Return [X, Y] of the center of cell containing provided text 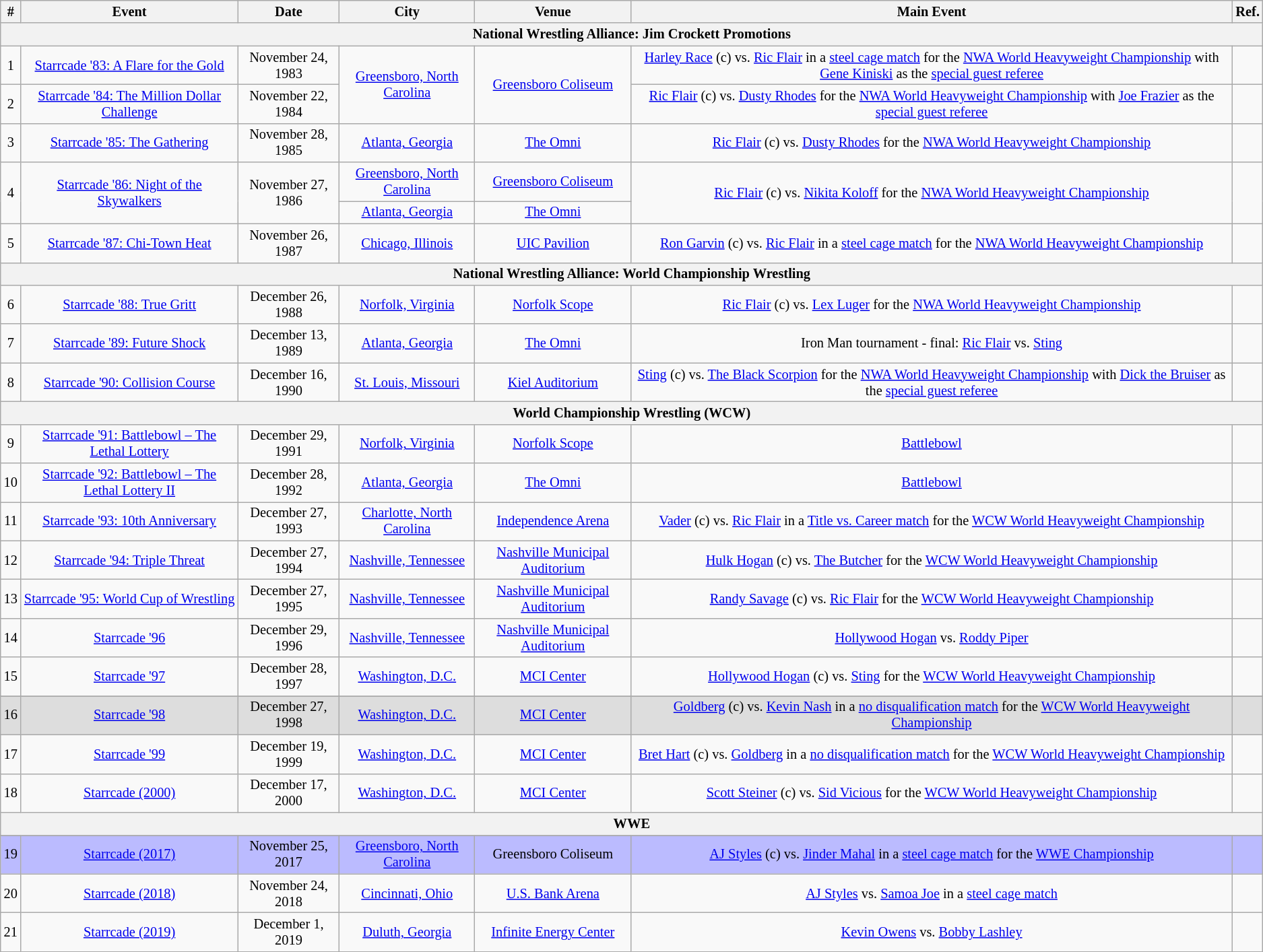
Goldberg (c) vs. Kevin Nash in a no disqualification match for the WCW World Heavyweight Championship [932, 715]
Scott Steiner (c) vs. Sid Vicious for the WCW World Heavyweight Championship [932, 793]
13 [11, 599]
Main Event [932, 11]
November 22, 1984 [288, 104]
U.S. Bank Arena [553, 893]
Starrcade '96 [129, 638]
WWE [632, 823]
Starrcade '88: True Gritt [129, 304]
Randy Savage (c) vs. Ric Flair for the WCW World Heavyweight Championship [932, 599]
17 [11, 754]
9 [11, 444]
12 [11, 560]
Starrcade '89: Future Shock [129, 343]
Kiel Auditorium [553, 382]
December 29, 1996 [288, 638]
16 [11, 715]
19 [11, 854]
November 24, 1983 [288, 65]
Kevin Owens vs. Bobby Lashley [932, 932]
Infinite Energy Center [553, 932]
Starrcade '97 [129, 677]
# [11, 11]
Starrcade (2019) [129, 932]
November 25, 2017 [288, 854]
Starrcade '87: Chi-Town Heat [129, 243]
Hollywood Hogan (c) vs. Sting for the WCW World Heavyweight Championship [932, 677]
Starrcade '91: Battlebowl – The Lethal Lottery [129, 444]
November 26, 1987 [288, 243]
Bret Hart (c) vs. Goldberg in a no disqualification match for the WCW World Heavyweight Championship [932, 754]
Ref. [1248, 11]
UIC Pavilion [553, 243]
World Championship Wrestling (WCW) [632, 413]
Starrcade (2017) [129, 854]
14 [11, 638]
December 19, 1999 [288, 754]
5 [11, 243]
December 27, 1995 [288, 599]
7 [11, 343]
Duluth, Georgia [407, 932]
6 [11, 304]
20 [11, 893]
December 17, 2000 [288, 793]
Ron Garvin (c) vs. Ric Flair in a steel cage match for the NWA World Heavyweight Championship [932, 243]
4 [11, 193]
Hulk Hogan (c) vs. The Butcher for the WCW World Heavyweight Championship [932, 560]
December 28, 1997 [288, 677]
18 [11, 793]
Independence Arena [553, 521]
AJ Styles vs. Samoa Joe in a steel cage match [932, 893]
Ric Flair (c) vs. Dusty Rhodes for the NWA World Heavyweight Championship [932, 143]
1 [11, 65]
Chicago, Illinois [407, 243]
Cincinnati, Ohio [407, 893]
Event [129, 11]
AJ Styles (c) vs. Jinder Mahal in a steel cage match for the WWE Championship [932, 854]
December 27, 1993 [288, 521]
Starrcade '83: A Flare for the Gold [129, 65]
November 28, 1985 [288, 143]
December 27, 1998 [288, 715]
Ric Flair (c) vs. Nikita Koloff for the NWA World Heavyweight Championship [932, 193]
11 [11, 521]
December 1, 2019 [288, 932]
Sting (c) vs. The Black Scorpion for the NWA World Heavyweight Championship with Dick the Bruiser as the special guest referee [932, 382]
Harley Race (c) vs. Ric Flair in a steel cage match for the NWA World Heavyweight Championship with Gene Kiniski as the special guest referee [932, 65]
Starrcade '93: 10th Anniversary [129, 521]
Ric Flair (c) vs. Lex Luger for the NWA World Heavyweight Championship [932, 304]
Starrcade '95: World Cup of Wrestling [129, 599]
December 16, 1990 [288, 382]
Hollywood Hogan vs. Roddy Piper [932, 638]
21 [11, 932]
December 27, 1994 [288, 560]
Starrcade '84: The Million Dollar Challenge [129, 104]
Starrcade '92: Battlebowl – The Lethal Lottery II [129, 483]
Starrcade '94: Triple Threat [129, 560]
Venue [553, 11]
November 27, 1986 [288, 193]
8 [11, 382]
Starrcade (2018) [129, 893]
City [407, 11]
Ric Flair (c) vs. Dusty Rhodes for the NWA World Heavyweight Championship with Joe Frazier as the special guest referee [932, 104]
St. Louis, Missouri [407, 382]
Starrcade '90: Collision Course [129, 382]
Starrcade '85: The Gathering [129, 143]
Starrcade (2000) [129, 793]
Date [288, 11]
November 24, 2018 [288, 893]
Iron Man tournament - final: Ric Flair vs. Sting [932, 343]
December 29, 1991 [288, 444]
2 [11, 104]
Starrcade '99 [129, 754]
Starrcade '86: Night of the Skywalkers [129, 193]
National Wrestling Alliance: World Championship Wrestling [632, 274]
3 [11, 143]
Starrcade '98 [129, 715]
Vader (c) vs. Ric Flair in a Title vs. Career match for the WCW World Heavyweight Championship [932, 521]
December 28, 1992 [288, 483]
National Wrestling Alliance: Jim Crockett Promotions [632, 34]
15 [11, 677]
Charlotte, North Carolina [407, 521]
December 13, 1989 [288, 343]
10 [11, 483]
December 26, 1988 [288, 304]
